Provide the [X, Y] coordinate of the cell's center where the given text is located.  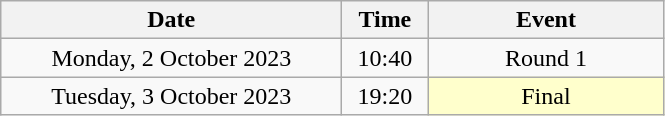
10:40 [385, 58]
Monday, 2 October 2023 [172, 58]
Final [546, 96]
19:20 [385, 96]
Date [172, 20]
Round 1 [546, 58]
Tuesday, 3 October 2023 [172, 96]
Event [546, 20]
Time [385, 20]
